For the text-containing cell, return its midpoint in (X, Y) coordinate format. 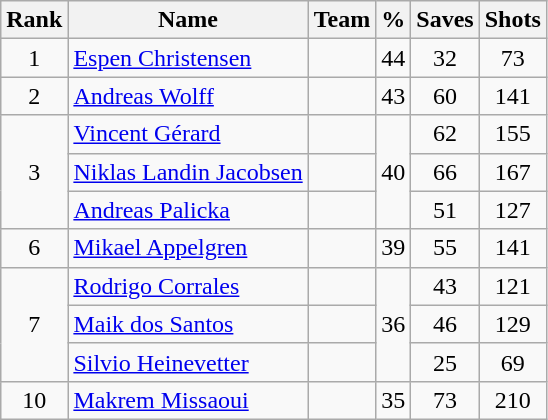
Saves (445, 20)
46 (445, 324)
10 (34, 400)
Mikael Appelgren (188, 248)
210 (512, 400)
Makrem Missaoui (188, 400)
Andreas Palicka (188, 210)
Andreas Wolff (188, 96)
Rank (34, 20)
69 (512, 362)
40 (394, 172)
% (394, 20)
2 (34, 96)
60 (445, 96)
127 (512, 210)
25 (445, 362)
Maik dos Santos (188, 324)
7 (34, 324)
6 (34, 248)
36 (394, 324)
1 (34, 58)
32 (445, 58)
Name (188, 20)
155 (512, 134)
51 (445, 210)
62 (445, 134)
129 (512, 324)
66 (445, 172)
Vincent Gérard (188, 134)
Rodrigo Corrales (188, 286)
Team (342, 20)
35 (394, 400)
Shots (512, 20)
167 (512, 172)
Niklas Landin Jacobsen (188, 172)
3 (34, 172)
44 (394, 58)
Espen Christensen (188, 58)
121 (512, 286)
39 (394, 248)
Silvio Heinevetter (188, 362)
55 (445, 248)
